For the text-containing cell, return its midpoint in (x, y) coordinate format. 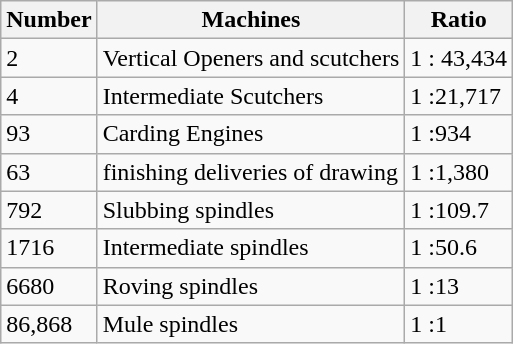
6680 (49, 286)
1 :934 (459, 134)
Machines (251, 20)
1 : 43,434 (459, 58)
63 (49, 172)
Intermediate Scutchers (251, 96)
finishing deliveries of drawing (251, 172)
Roving spindles (251, 286)
1 :1,380 (459, 172)
1 :50.6 (459, 248)
1 :13 (459, 286)
Mule spindles (251, 324)
86,868 (49, 324)
1716 (49, 248)
2 (49, 58)
4 (49, 96)
93 (49, 134)
Ratio (459, 20)
1 :109.7 (459, 210)
Carding Engines (251, 134)
Vertical Openers and scutchers (251, 58)
1 :21,717 (459, 96)
792 (49, 210)
Intermediate spindles (251, 248)
Number (49, 20)
1 :1 (459, 324)
Slubbing spindles (251, 210)
